Detect which cell encompasses the target text, then output its (x, y) center coordinate. 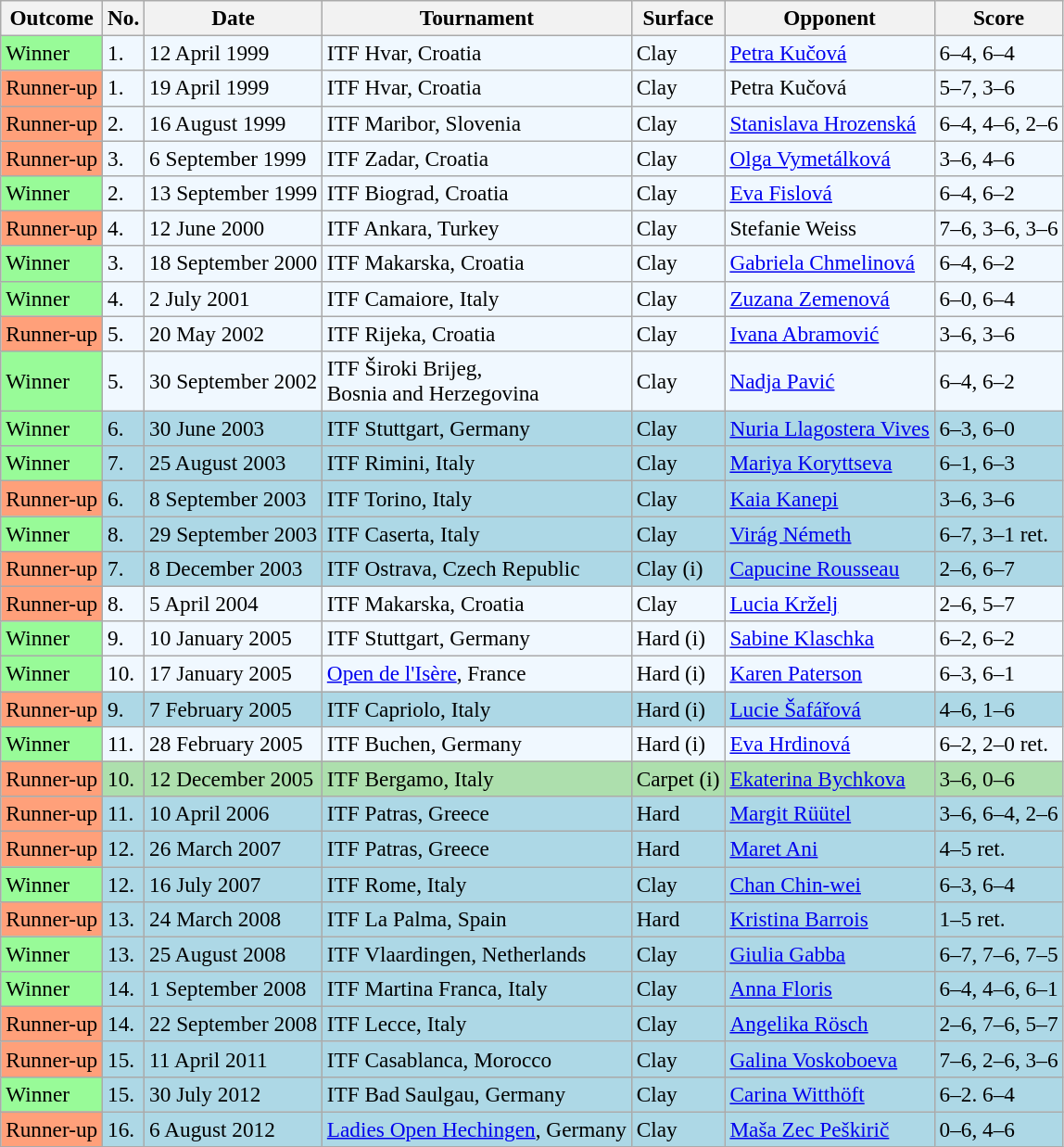
20 May 2002 (234, 333)
30 July 2012 (234, 1094)
26 March 2007 (234, 848)
Ekaterina Bychkova (830, 779)
ITF Camaiore, Italy (476, 299)
ITF Bad Saulgau, Germany (476, 1094)
Score (999, 18)
ITF Casablanca, Morocco (476, 1059)
Ladies Open Hechingen, Germany (476, 1128)
Kristina Barrois (830, 919)
3–6, 0–6 (999, 779)
22 September 2008 (234, 1024)
Carpet (i) (678, 779)
6–3, 6–4 (999, 884)
Capucine Rousseau (830, 568)
Maret Ani (830, 848)
16. (124, 1128)
Mariya Koryttseva (830, 464)
5 April 2004 (234, 604)
Angelika Rösch (830, 1024)
25 August 2008 (234, 954)
10 April 2006 (234, 813)
16 August 1999 (234, 123)
10 January 2005 (234, 639)
16 July 2007 (234, 884)
6–1, 6–3 (999, 464)
2 July 2001 (234, 299)
6–2. 6–4 (999, 1094)
19 April 1999 (234, 88)
29 September 2003 (234, 533)
Nuria Llagostera Vives (830, 428)
Stefanie Weiss (830, 228)
Carina Witthöft (830, 1094)
ITF Torino, Italy (476, 498)
ITF Rimini, Italy (476, 464)
3–6, 4–6 (999, 158)
Open de l'Isère, France (476, 673)
Zuzana Zemenová (830, 299)
Date (234, 18)
ITF Zadar, Croatia (476, 158)
Sabine Klaschka (830, 639)
1–5 ret. (999, 919)
ITF Martina Franca, Italy (476, 988)
6–7, 3–1 ret. (999, 533)
1 September 2008 (234, 988)
Lucie Šafářová (830, 708)
ITF Rome, Italy (476, 884)
Chan Chin-wei (830, 884)
Clay (i) (678, 568)
12 April 1999 (234, 53)
ITF Lecce, Italy (476, 1024)
ITF La Palma, Spain (476, 919)
6–3, 6–0 (999, 428)
ITF Buchen, Germany (476, 744)
ITF Ankara, Turkey (476, 228)
No. (124, 18)
24 March 2008 (234, 919)
6–0, 6–4 (999, 299)
0–6, 4–6 (999, 1128)
13 September 1999 (234, 193)
7–6, 3–6, 3–6 (999, 228)
4–5 ret. (999, 848)
ITF Bergamo, Italy (476, 779)
ITF Capriolo, Italy (476, 708)
Outcome (52, 18)
Olga Vymetálková (830, 158)
12 December 2005 (234, 779)
Surface (678, 18)
7 February 2005 (234, 708)
ITF Rijeka, Croatia (476, 333)
ITF Caserta, Italy (476, 533)
6–4, 4–6, 2–6 (999, 123)
ITF Vlaardingen, Netherlands (476, 954)
7–6, 2–6, 3–6 (999, 1059)
Anna Floris (830, 988)
ITF Maribor, Slovenia (476, 123)
Tournament (476, 18)
11 April 2011 (234, 1059)
ITF Biograd, Croatia (476, 193)
6–7, 7–6, 7–5 (999, 954)
Eva Fislová (830, 193)
30 June 2003 (234, 428)
Virág Németh (830, 533)
Kaia Kanepi (830, 498)
Nadja Pavić (830, 380)
Opponent (830, 18)
17 January 2005 (234, 673)
6–4, 6–4 (999, 53)
12 June 2000 (234, 228)
Ivana Abramović (830, 333)
Stanislava Hrozenská (830, 123)
6 August 2012 (234, 1128)
25 August 2003 (234, 464)
Margit Rüütel (830, 813)
Maša Zec Peškirič (830, 1128)
6–4, 4–6, 6–1 (999, 988)
2–6, 7–6, 5–7 (999, 1024)
3–6, 6–4, 2–6 (999, 813)
Gabriela Chmelinová (830, 263)
Lucia Krželj (830, 604)
28 February 2005 (234, 744)
5–7, 3–6 (999, 88)
Giulia Gabba (830, 954)
18 September 2000 (234, 263)
Galina Voskoboeva (830, 1059)
6 September 1999 (234, 158)
6–3, 6–1 (999, 673)
6–2, 2–0 ret. (999, 744)
8 September 2003 (234, 498)
2–6, 6–7 (999, 568)
Eva Hrdinová (830, 744)
2–6, 5–7 (999, 604)
4–6, 1–6 (999, 708)
30 September 2002 (234, 380)
6–2, 6–2 (999, 639)
Karen Paterson (830, 673)
8 December 2003 (234, 568)
ITF Široki Brijeg, Bosnia and Herzegovina (476, 380)
ITF Ostrava, Czech Republic (476, 568)
